Detect which cell encompasses the target text, then output its [X, Y] center coordinate. 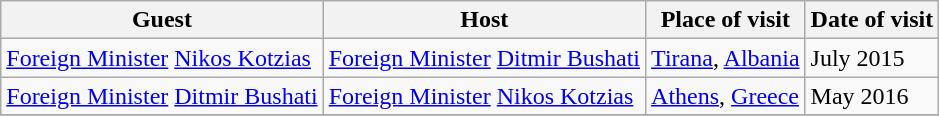
Guest [162, 20]
July 2015 [872, 58]
Tirana, Albania [726, 58]
Place of visit [726, 20]
May 2016 [872, 96]
Athens, Greece [726, 96]
Date of visit [872, 20]
Host [484, 20]
